Locate the cell with the specified text and output its (x, y) center coordinate. 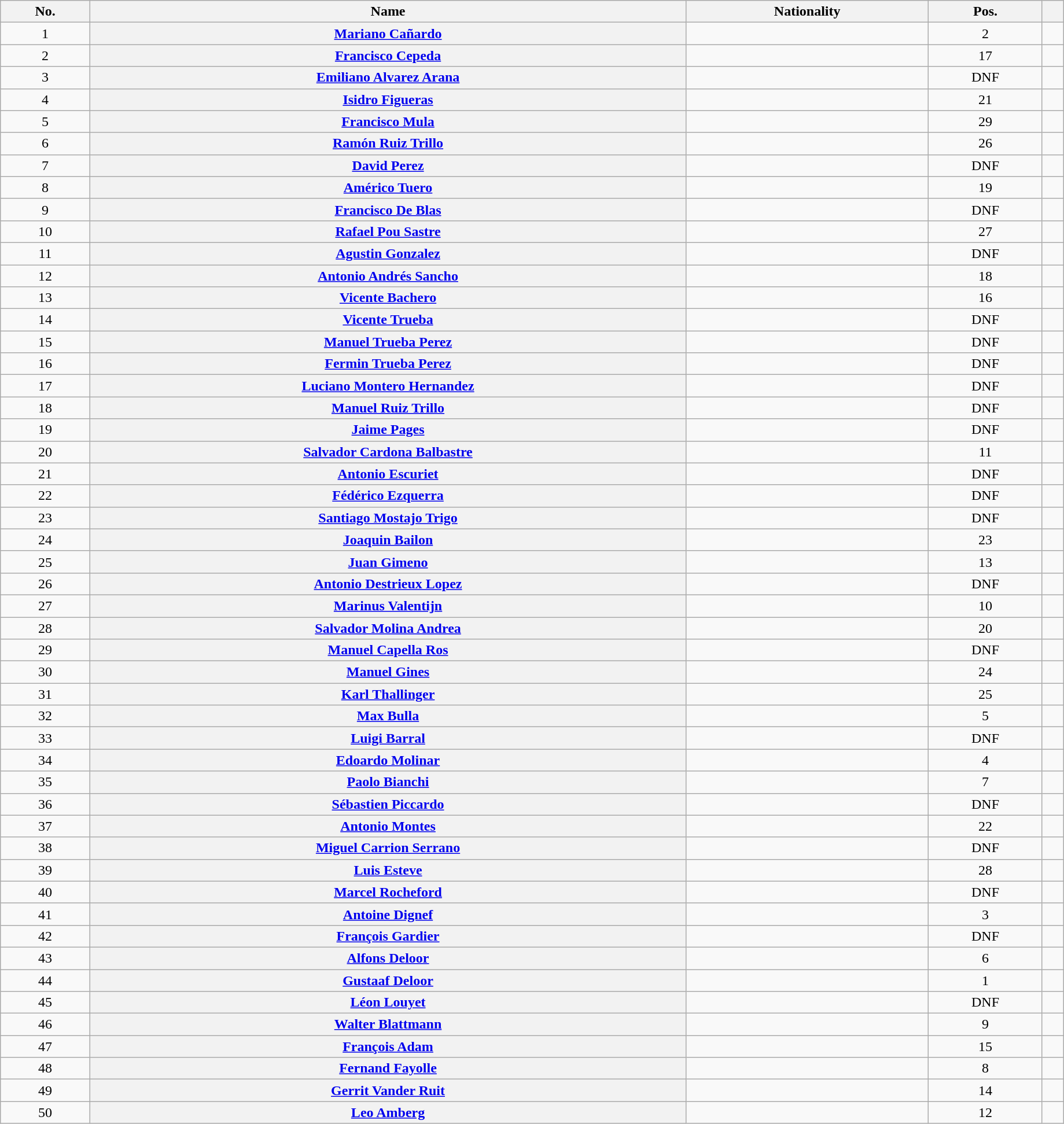
Juan Gimeno (388, 562)
Max Bulla (388, 716)
Karl Thallinger (388, 694)
Antoine Dignef (388, 914)
41 (45, 914)
Vicente Trueba (388, 320)
48 (45, 1068)
Alfons Deloor (388, 958)
Vicente Bachero (388, 298)
39 (45, 870)
François Gardier (388, 936)
Fermin Trueba Perez (388, 364)
Marcel Rocheford (388, 892)
45 (45, 1003)
Francisco Cepeda (388, 56)
46 (45, 1025)
42 (45, 936)
No. (45, 12)
32 (45, 716)
Antonio Escuriet (388, 474)
Américo Tuero (388, 187)
Joaquin Bailon (388, 540)
47 (45, 1046)
Miguel Carrion Serrano (388, 848)
Antonio Andrés Sancho (388, 276)
Luigi Barral (388, 738)
Léon Louyet (388, 1003)
Gustaaf Deloor (388, 981)
Manuel Ruiz Trillo (388, 408)
36 (45, 804)
38 (45, 848)
Jaime Pages (388, 430)
Walter Blattmann (388, 1025)
Ramón Ruiz Trillo (388, 143)
Francisco De Blas (388, 209)
Luis Esteve (388, 870)
44 (45, 981)
Mariano Cañardo (388, 34)
Manuel Trueba Perez (388, 342)
Antonio Destrieux Lopez (388, 584)
Gerrit Vander Ruit (388, 1090)
Edoardo Molinar (388, 760)
Francisco Mula (388, 121)
Santiago Mostajo Trigo (388, 518)
Marinus Valentijn (388, 606)
Isidro Figueras (388, 99)
Fédérico Ezquerra (388, 496)
30 (45, 672)
François Adam (388, 1046)
Leo Amberg (388, 1112)
Agustin Gonzalez (388, 253)
34 (45, 760)
43 (45, 958)
Salvador Molina Andrea (388, 628)
Rafael Pou Sastre (388, 231)
Fernand Fayolle (388, 1068)
Nationality (808, 12)
David Perez (388, 165)
Paolo Bianchi (388, 782)
Salvador Cardona Balbastre (388, 452)
31 (45, 694)
Name (388, 12)
Manuel Gines (388, 672)
37 (45, 826)
49 (45, 1090)
40 (45, 892)
35 (45, 782)
Luciano Montero Hernandez (388, 386)
Pos. (986, 12)
Antonio Montes (388, 826)
50 (45, 1112)
Sébastien Piccardo (388, 804)
33 (45, 738)
Manuel Capella Ros (388, 650)
Emiliano Alvarez Arana (388, 78)
